Identify which cell holds the provided text, then report its (x, y) central coordinate. 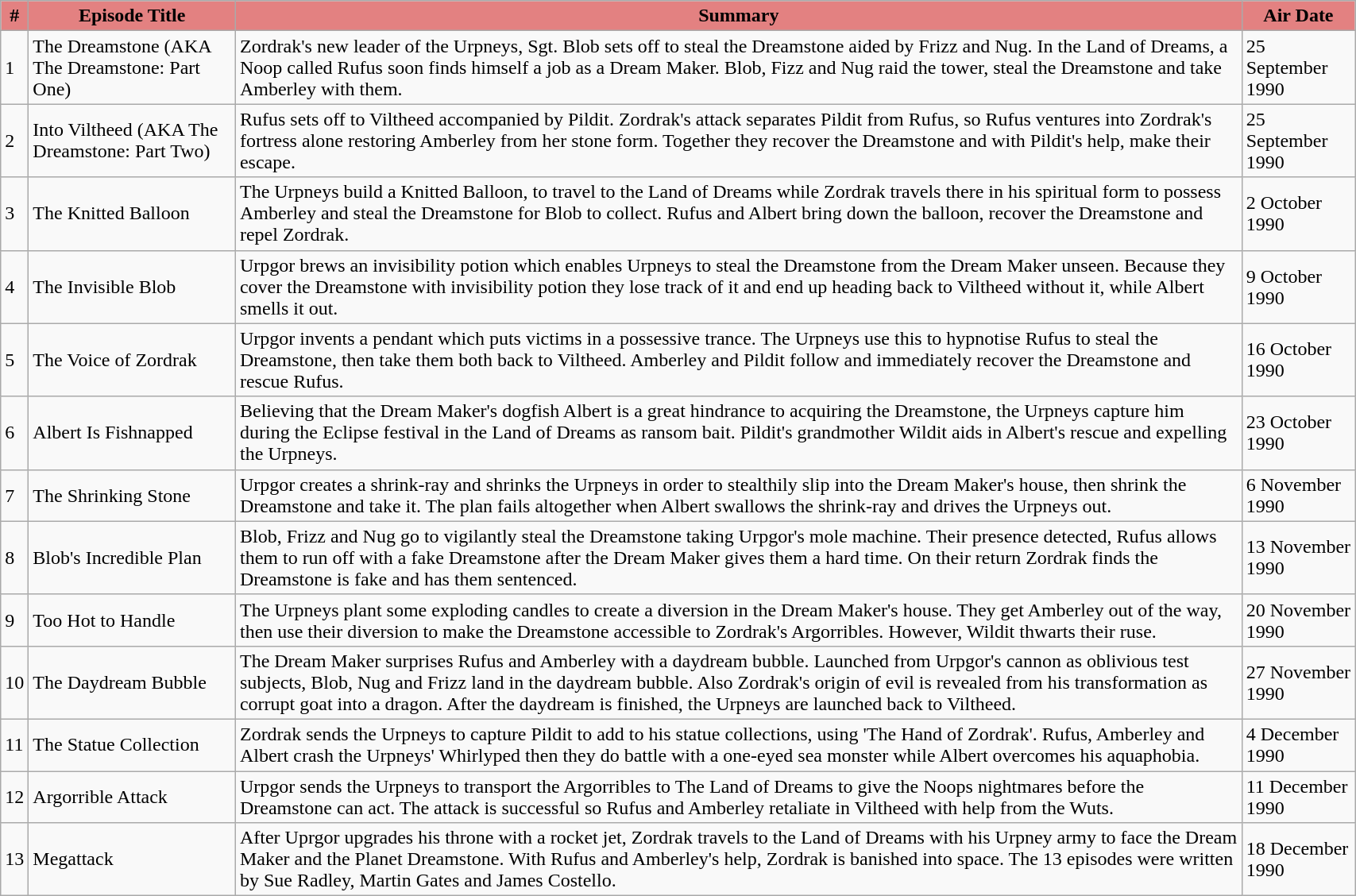
4 December 1990 (1298, 745)
The Voice of Zordrak (132, 360)
20 November 1990 (1298, 620)
18 December 1990 (1298, 859)
Albert Is Fishnapped (132, 433)
13 November 1990 (1298, 558)
8 (14, 558)
12 (14, 796)
9 October 1990 (1298, 287)
2 (14, 141)
The Invisible Blob (132, 287)
23 October 1990 (1298, 433)
2 October 1990 (1298, 214)
11 December 1990 (1298, 796)
9 (14, 620)
27 November 1990 (1298, 682)
Summary (739, 16)
The Knitted Balloon (132, 214)
Air Date (1298, 16)
16 October 1990 (1298, 360)
The Daydream Bubble (132, 682)
13 (14, 859)
Episode Title (132, 16)
Too Hot to Handle (132, 620)
10 (14, 682)
# (14, 16)
The Dreamstone (AKA The Dreamstone: Part One) (132, 68)
5 (14, 360)
The Statue Collection (132, 745)
Into Viltheed (AKA The Dreamstone: Part Two) (132, 141)
11 (14, 745)
4 (14, 287)
Megattack (132, 859)
Argorrible Attack (132, 796)
7 (14, 496)
1 (14, 68)
6 November 1990 (1298, 496)
6 (14, 433)
3 (14, 214)
Blob's Incredible Plan (132, 558)
The Shrinking Stone (132, 496)
